Return [x, y] of the center of cell containing provided text 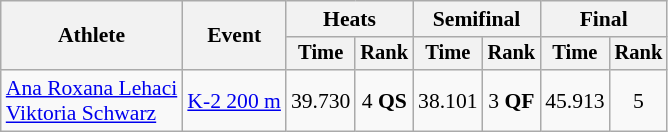
K-2 200 m [234, 100]
38.101 [448, 100]
4 QS [384, 100]
39.730 [320, 100]
Athlete [92, 36]
Event [234, 36]
Heats [350, 19]
Final [604, 19]
5 [639, 100]
Semifinal [476, 19]
45.913 [574, 100]
Ana Roxana LehaciViktoria Schwarz [92, 100]
3 QF [512, 100]
